Return the (x, y) coordinate for the center point of the cell that contains the specified text.  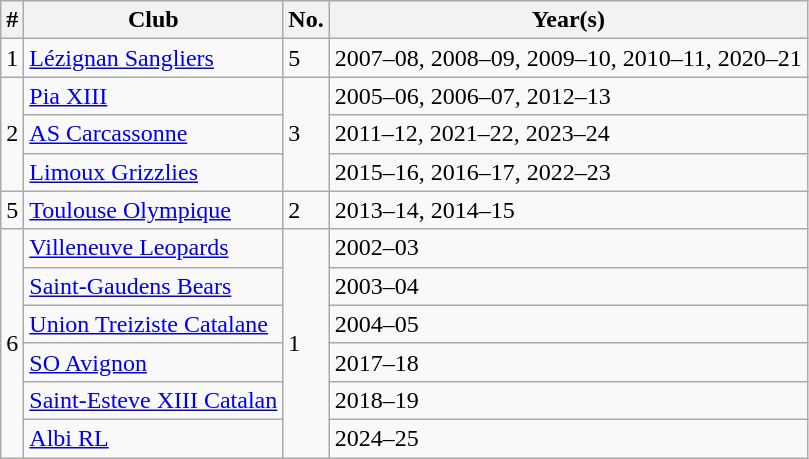
Club (154, 20)
Toulouse Olympique (154, 210)
Pia XIII (154, 96)
Albi RL (154, 438)
2003–04 (568, 286)
Saint-Gaudens Bears (154, 286)
Limoux Grizzlies (154, 172)
2024–25 (568, 438)
Union Treiziste Catalane (154, 324)
Lézignan Sangliers (154, 58)
3 (306, 134)
2011–12, 2021–22, 2023–24 (568, 134)
Saint-Esteve XIII Catalan (154, 400)
2002–03 (568, 248)
2017–18 (568, 362)
SO Avignon (154, 362)
2013–14, 2014–15 (568, 210)
6 (12, 343)
Villeneuve Leopards (154, 248)
2007–08, 2008–09, 2009–10, 2010–11, 2020–21 (568, 58)
2004–05 (568, 324)
2015–16, 2016–17, 2022–23 (568, 172)
2005–06, 2006–07, 2012–13 (568, 96)
Year(s) (568, 20)
AS Carcassonne (154, 134)
2018–19 (568, 400)
# (12, 20)
No. (306, 20)
